Search for the cell housing the specified text and yield its (X, Y) center coordinate. 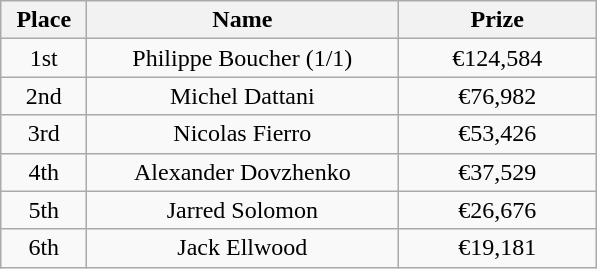
Jack Ellwood (242, 248)
€26,676 (498, 210)
3rd (44, 134)
Nicolas Fierro (242, 134)
€37,529 (498, 172)
€76,982 (498, 96)
€53,426 (498, 134)
6th (44, 248)
€19,181 (498, 248)
5th (44, 210)
Philippe Boucher (1/1) (242, 58)
€124,584 (498, 58)
Jarred Solomon (242, 210)
4th (44, 172)
2nd (44, 96)
Alexander Dovzhenko (242, 172)
Name (242, 20)
Michel Dattani (242, 96)
1st (44, 58)
Place (44, 20)
Prize (498, 20)
